Capture the cell that displays the provided text and extract its [x, y] central coordinate. 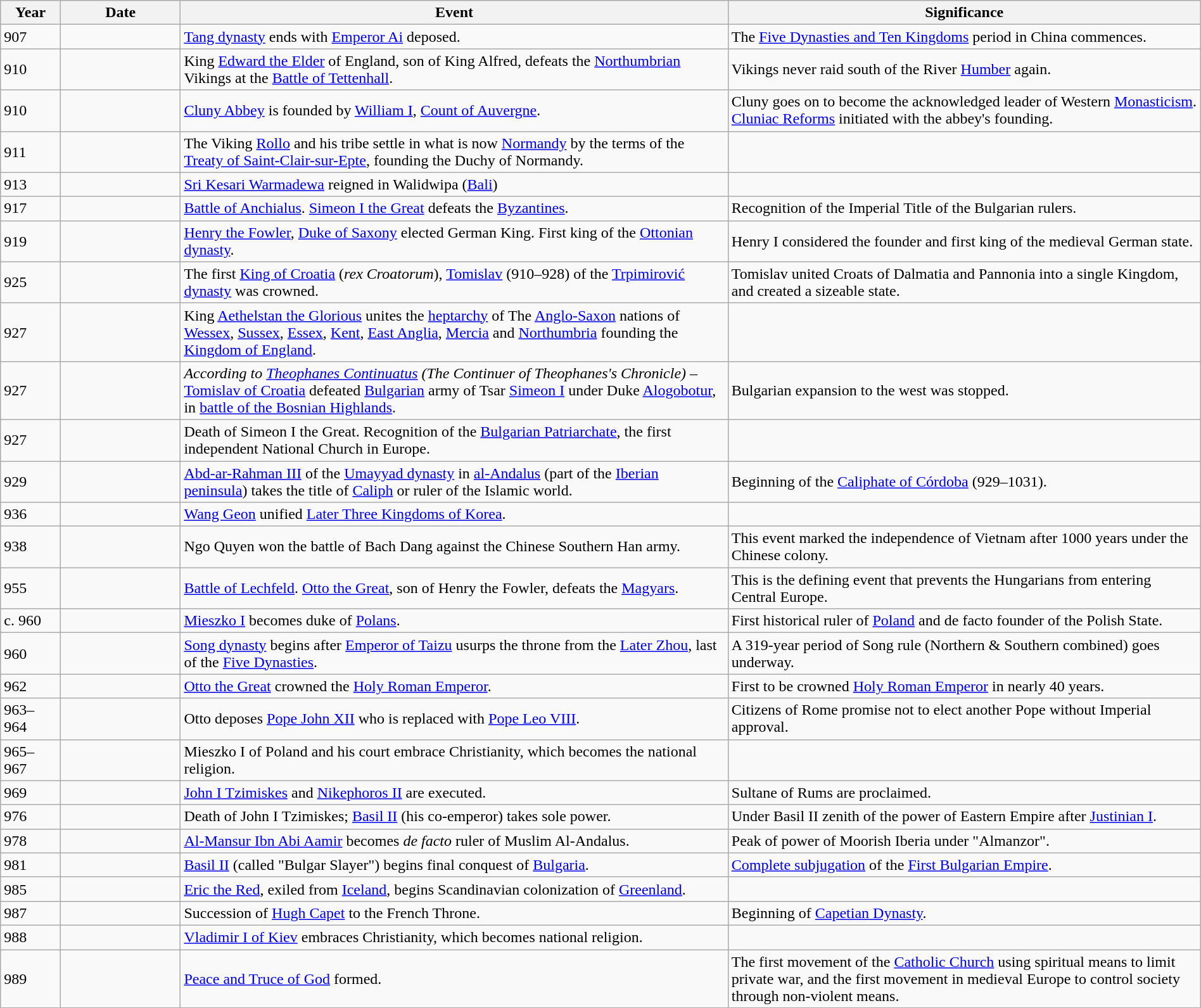
The first King of Croatia (rex Croatorum), Tomislav (910–928) of the Trpimirović dynasty was crowned. [454, 283]
963–964 [30, 718]
Mieszko I of Poland and his court embrace Christianity, which becomes the national religion. [454, 760]
962 [30, 686]
Sultane of Rums are proclaimed. [964, 793]
Henry the Fowler, Duke of Saxony elected German King. First king of the Ottonian dynasty. [454, 241]
Peace and Truce of God formed. [454, 978]
919 [30, 241]
Cluny goes on to become the acknowledged leader of Western Monasticism. Cluniac Reforms initiated with the abbey's founding. [964, 110]
Bulgarian expansion to the west was stopped. [964, 390]
First historical ruler of Poland and de facto founder of the Polish State. [964, 621]
Basil II (called "Bulgar Slayer") begins final conquest of Bulgaria. [454, 865]
Al-Mansur Ibn Abi Aamir becomes de facto ruler of Muslim Al-Andalus. [454, 841]
c. 960 [30, 621]
Citizens of Rome promise not to elect another Pope without Imperial approval. [964, 718]
First to be crowned Holy Roman Emperor in nearly 40 years. [964, 686]
987 [30, 913]
The Viking Rollo and his tribe settle in what is now Normandy by the terms of the Treaty of Saint-Clair-sur-Epte, founding the Duchy of Normandy. [454, 152]
Death of John I Tzimiskes; Basil II (his co-emperor) takes sole power. [454, 817]
This event marked the independence of Vietnam after 1000 years under the Chinese colony. [964, 547]
938 [30, 547]
Year [30, 13]
Mieszko I becomes duke of Polans. [454, 621]
925 [30, 283]
965–967 [30, 760]
Ngo Quyen won the battle of Bach Dang against the Chinese Southern Han army. [454, 547]
King Edward the Elder of England, son of King Alfred, defeats the Northumbrian Vikings at the Battle of Tettenhall. [454, 70]
Battle of Lechfeld. Otto the Great, son of Henry the Fowler, defeats the Magyars. [454, 588]
Tomislav united Croats of Dalmatia and Pannonia into a single Kingdom, and created a sizeable state. [964, 283]
Peak of power of Moorish Iberia under "Almanzor". [964, 841]
929 [30, 482]
Sri Kesari Warmadewa reigned in Walidwipa (Bali) [454, 184]
960 [30, 654]
Under Basil II zenith of the power of Eastern Empire after Justinian I. [964, 817]
Succession of Hugh Capet to the French Throne. [454, 913]
Beginning of Capetian Dynasty. [964, 913]
Vikings never raid south of the River Humber again. [964, 70]
Recognition of the Imperial Title of the Bulgarian rulers. [964, 208]
Battle of Anchialus. Simeon I the Great defeats the Byzantines. [454, 208]
Henry I considered the founder and first king of the medieval German state. [964, 241]
988 [30, 937]
Abd-ar-Rahman III of the Umayyad dynasty in al-Andalus (part of the Iberian peninsula) takes the title of Caliph or ruler of the Islamic world. [454, 482]
907 [30, 37]
Beginning of the Caliphate of Córdoba (929–1031). [964, 482]
Event [454, 13]
Otto the Great crowned the Holy Roman Emperor. [454, 686]
989 [30, 978]
917 [30, 208]
978 [30, 841]
Tang dynasty ends with Emperor Ai deposed. [454, 37]
981 [30, 865]
911 [30, 152]
This is the defining event that prevents the Hungarians from entering Central Europe. [964, 588]
Significance [964, 13]
985 [30, 889]
Otto deposes Pope John XII who is replaced with Pope Leo VIII. [454, 718]
976 [30, 817]
John I Tzimiskes and Nikephoros II are executed. [454, 793]
Date [120, 13]
Song dynasty begins after Emperor of Taizu usurps the throne from the Later Zhou, last of the Five Dynasties. [454, 654]
969 [30, 793]
Wang Geon unified Later Three Kingdoms of Korea. [454, 514]
A 319-year period of Song rule (Northern & Southern combined) goes underway. [964, 654]
936 [30, 514]
Eric the Red, exiled from Iceland, begins Scandinavian colonization of Greenland. [454, 889]
Death of Simeon I the Great. Recognition of the Bulgarian Patriarchate, the first independent National Church in Europe. [454, 440]
913 [30, 184]
955 [30, 588]
Cluny Abbey is founded by William I, Count of Auvergne. [454, 110]
The Five Dynasties and Ten Kingdoms period in China commences. [964, 37]
Complete subjugation of the First Bulgarian Empire. [964, 865]
Vladimir I of Kiev embraces Christianity, which becomes national religion. [454, 937]
